Extract the [X, Y] coordinate from the center of the cell holding the provided text.  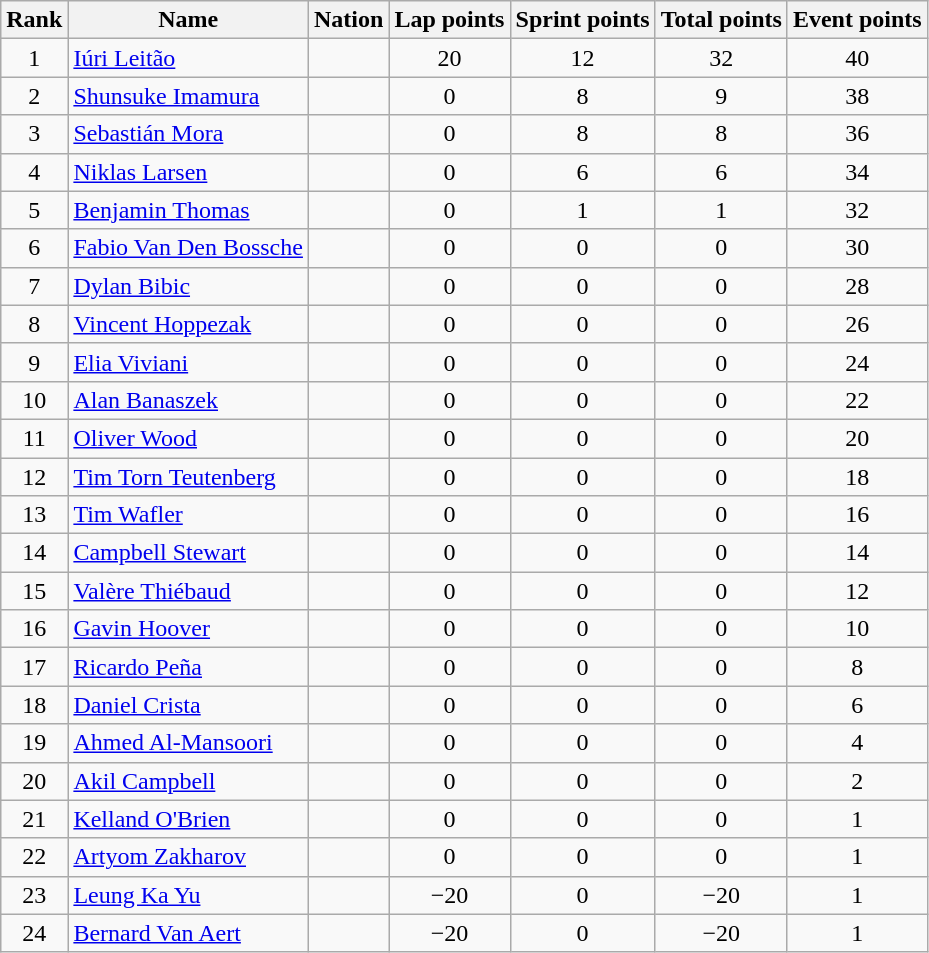
15 [34, 591]
Event points [857, 20]
Kelland O'Brien [188, 819]
Sebastián Mora [188, 134]
Niklas Larsen [188, 172]
Alan Banaszek [188, 400]
3 [34, 134]
Leung Ka Yu [188, 895]
38 [857, 96]
Akil Campbell [188, 781]
7 [34, 286]
Iúri Leitão [188, 58]
Vincent Hoppezak [188, 324]
36 [857, 134]
Valère Thiébaud [188, 591]
17 [34, 667]
Campbell Stewart [188, 553]
Gavin Hoover [188, 629]
5 [34, 210]
Daniel Crista [188, 705]
Fabio Van Den Bossche [188, 248]
Sprint points [582, 20]
Shunsuke Imamura [188, 96]
34 [857, 172]
23 [34, 895]
19 [34, 743]
13 [34, 515]
Ahmed Al-Mansoori [188, 743]
Bernard Van Aert [188, 933]
30 [857, 248]
Artyom Zakharov [188, 857]
Name [188, 20]
Lap points [450, 20]
Tim Wafler [188, 515]
Dylan Bibic [188, 286]
21 [34, 819]
Nation [348, 20]
26 [857, 324]
Elia Viviani [188, 362]
28 [857, 286]
Oliver Wood [188, 438]
Tim Torn Teutenberg [188, 477]
40 [857, 58]
Total points [721, 20]
Ricardo Peña [188, 667]
Benjamin Thomas [188, 210]
Rank [34, 20]
11 [34, 438]
